Extract the (x, y) coordinate from the center of the cell holding the provided text.  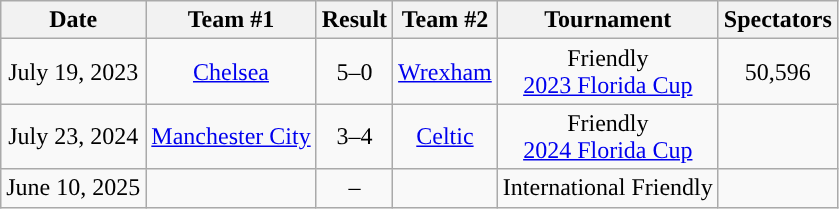
Wrexham (446, 72)
– (354, 188)
International Friendly (608, 188)
Date (74, 20)
Result (354, 20)
Manchester City (231, 136)
Team #1 (231, 20)
Chelsea (231, 72)
5–0 (354, 72)
Spectators (778, 20)
Friendly2024 Florida Cup (608, 136)
Tournament (608, 20)
3–4 (354, 136)
Celtic (446, 136)
50,596 (778, 72)
Friendly2023 Florida Cup (608, 72)
Team #2 (446, 20)
July 19, 2023 (74, 72)
June 10, 2025 (74, 188)
July 23, 2024 (74, 136)
